Extract the [X, Y] coordinate from the center of the cell holding the provided text.  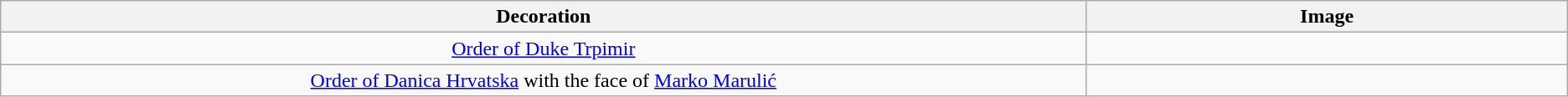
Order of Duke Trpimir [544, 48]
Order of Danica Hrvatska with the face of Marko Marulić [544, 80]
Decoration [544, 17]
Image [1327, 17]
